Find where the given text appears and provide that cell's center as [X, Y] coordinate. 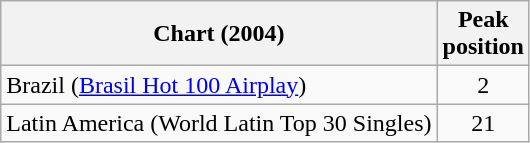
21 [483, 123]
Peakposition [483, 34]
2 [483, 85]
Latin America (World Latin Top 30 Singles) [219, 123]
Chart (2004) [219, 34]
Brazil (Brasil Hot 100 Airplay) [219, 85]
